Identify which cell holds the provided text, then report its [X, Y] central coordinate. 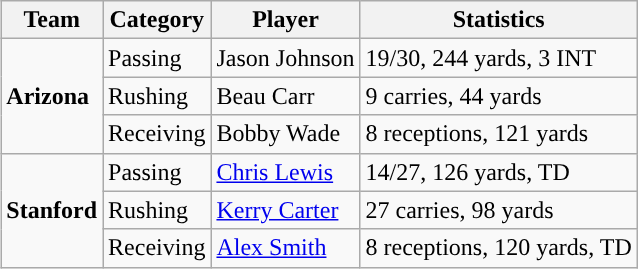
27 carries, 98 yards [498, 210]
Player [286, 20]
Alex Smith [286, 248]
Statistics [498, 20]
Team [52, 20]
Chris Lewis [286, 172]
Category [157, 20]
19/30, 244 yards, 3 INT [498, 58]
Beau Carr [286, 96]
8 receptions, 120 yards, TD [498, 248]
8 receptions, 121 yards [498, 134]
Stanford [52, 210]
Bobby Wade [286, 134]
Jason Johnson [286, 58]
Arizona [52, 96]
14/27, 126 yards, TD [498, 172]
Kerry Carter [286, 210]
9 carries, 44 yards [498, 96]
